Return [X, Y] of the center of cell containing provided text 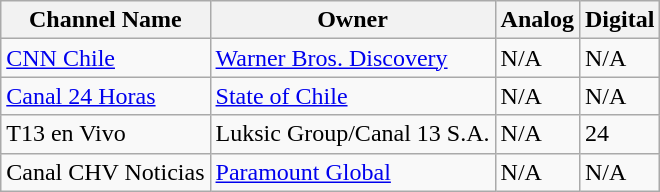
Warner Bros. Discovery [352, 58]
Digital [619, 20]
Channel Name [106, 20]
Canal 24 Horas [106, 96]
CNN Chile [106, 58]
24 [619, 134]
Owner [352, 20]
Luksic Group/Canal 13 S.A. [352, 134]
State of Chile [352, 96]
Analog [537, 20]
Paramount Global [352, 172]
Canal CHV Noticias [106, 172]
T13 en Vivo [106, 134]
